Locate the cell with the specified text and output its [x, y] center coordinate. 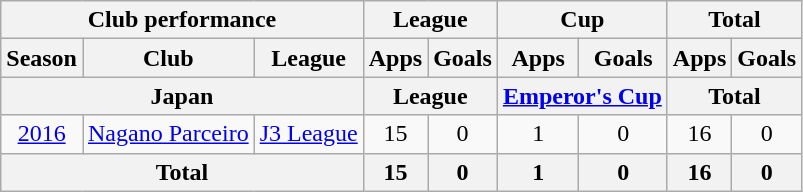
Club performance [182, 20]
Season [42, 58]
J3 League [308, 134]
Nagano Parceiro [168, 134]
Cup [582, 20]
Emperor's Cup [582, 96]
Japan [182, 96]
2016 [42, 134]
Club [168, 58]
